Return the [x, y] coordinate for the center point of the cell that contains the specified text.  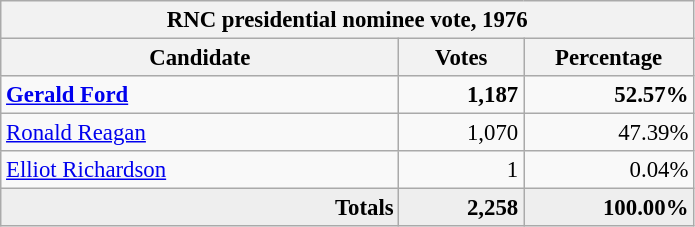
1 [462, 170]
100.00% [609, 208]
47.39% [609, 133]
Votes [462, 58]
Percentage [609, 58]
1,187 [462, 95]
Totals [200, 208]
0.04% [609, 170]
2,258 [462, 208]
RNC presidential nominee vote, 1976 [348, 20]
Ronald Reagan [200, 133]
52.57% [609, 95]
Elliot Richardson [200, 170]
Gerald Ford [200, 95]
1,070 [462, 133]
Candidate [200, 58]
